Pinpoint the cell where the given text exists, returning its [X, Y] midpoint coordinate. 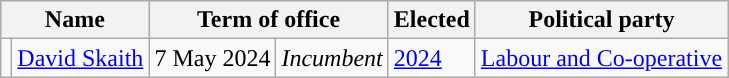
Name [75, 20]
7 May 2024 [212, 58]
Political party [601, 20]
Term of office [268, 20]
2024 [432, 58]
David Skaith [80, 58]
Labour and Co-operative [601, 58]
Elected [432, 20]
Incumbent [332, 58]
